Pinpoint the cell where the given text exists, returning its (X, Y) midpoint coordinate. 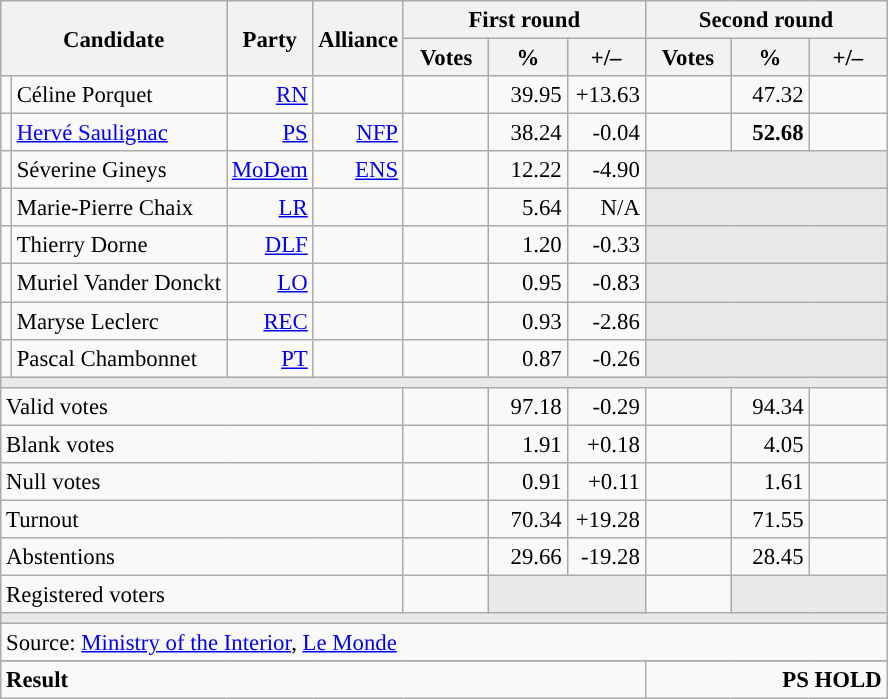
Second round (766, 20)
-0.29 (606, 406)
Candidate (114, 38)
0.93 (528, 321)
29.66 (528, 557)
Muriel Vander Donckt (118, 283)
Pascal Chambonnet (118, 358)
Party (270, 38)
DLF (270, 245)
Hervé Saulignac (118, 133)
+0.18 (606, 444)
12.22 (528, 170)
28.45 (770, 557)
MoDem (270, 170)
Result (323, 680)
-4.90 (606, 170)
Céline Porquet (118, 95)
+13.63 (606, 95)
94.34 (770, 406)
First round (524, 20)
5.64 (528, 208)
0.95 (528, 283)
-19.28 (606, 557)
PS (270, 133)
97.18 (528, 406)
Maryse Leclerc (118, 321)
Source: Ministry of the Interior, Le Monde (444, 643)
47.32 (770, 95)
1.61 (770, 482)
71.55 (770, 519)
Thierry Dorne (118, 245)
REC (270, 321)
52.68 (770, 133)
-0.83 (606, 283)
1.91 (528, 444)
ENS (358, 170)
RN (270, 95)
+0.11 (606, 482)
39.95 (528, 95)
N/A (606, 208)
Alliance (358, 38)
LR (270, 208)
PS HOLD (766, 680)
LO (270, 283)
38.24 (528, 133)
Séverine Gineys (118, 170)
1.20 (528, 245)
Valid votes (202, 406)
-0.33 (606, 245)
Blank votes (202, 444)
NFP (358, 133)
-2.86 (606, 321)
Turnout (202, 519)
-0.04 (606, 133)
Marie-Pierre Chaix (118, 208)
0.87 (528, 358)
PT (270, 358)
70.34 (528, 519)
0.91 (528, 482)
Abstentions (202, 557)
Registered voters (202, 594)
Null votes (202, 482)
-0.26 (606, 358)
+19.28 (606, 519)
4.05 (770, 444)
